Find where the given text appears and provide that cell's center as [X, Y] coordinate. 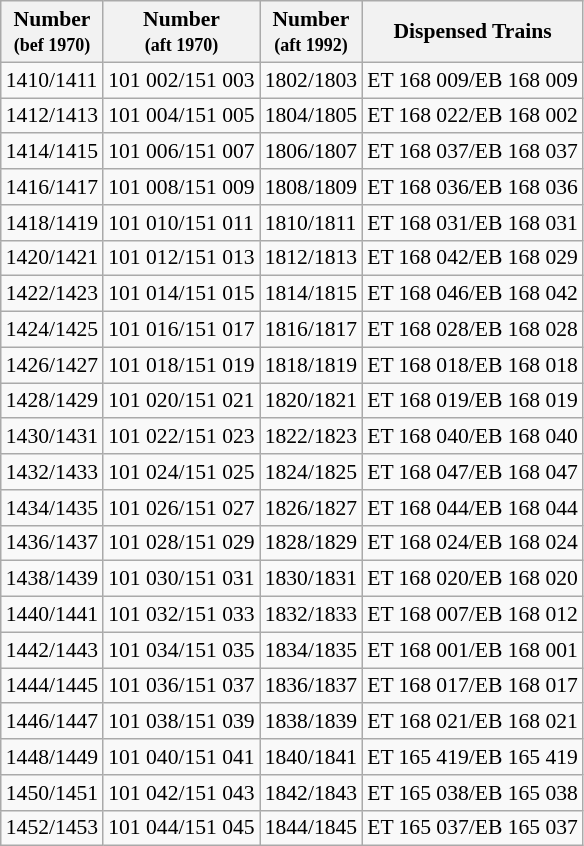
ET 168 044/EB 168 044 [472, 508]
101 014/151 015 [181, 294]
101 040/151 041 [181, 757]
1412/1413 [52, 116]
1430/1431 [52, 437]
1842/1843 [311, 793]
ET 168 022/EB 168 002 [472, 116]
1836/1837 [311, 686]
1418/1419 [52, 223]
101 018/151 019 [181, 365]
Number(bef 1970) [52, 32]
ET 168 019/EB 168 019 [472, 401]
Number(aft 1992) [311, 32]
1428/1429 [52, 401]
Number(aft 1970) [181, 32]
1410/1411 [52, 80]
1808/1809 [311, 187]
ET 165 419/EB 165 419 [472, 757]
1448/1449 [52, 757]
101 030/151 031 [181, 579]
1828/1829 [311, 543]
1810/1811 [311, 223]
1438/1439 [52, 579]
1414/1415 [52, 152]
1830/1831 [311, 579]
101 034/151 035 [181, 650]
1844/1845 [311, 828]
1820/1821 [311, 401]
1432/1433 [52, 472]
1816/1817 [311, 330]
101 028/151 029 [181, 543]
Dispensed Trains [472, 32]
ET 168 017/EB 168 017 [472, 686]
1450/1451 [52, 793]
101 042/151 043 [181, 793]
101 024/151 025 [181, 472]
1818/1819 [311, 365]
ET 165 037/EB 165 037 [472, 828]
101 038/151 039 [181, 722]
ET 168 020/EB 168 020 [472, 579]
101 020/151 021 [181, 401]
1426/1427 [52, 365]
ET 168 040/EB 168 040 [472, 437]
1822/1823 [311, 437]
1814/1815 [311, 294]
101 012/151 013 [181, 258]
1424/1425 [52, 330]
1834/1835 [311, 650]
1440/1441 [52, 615]
1826/1827 [311, 508]
1804/1805 [311, 116]
1416/1417 [52, 187]
1802/1803 [311, 80]
ET 168 028/EB 168 028 [472, 330]
1442/1443 [52, 650]
ET 168 037/EB 168 037 [472, 152]
ET 168 007/EB 168 012 [472, 615]
101 036/151 037 [181, 686]
101 006/151 007 [181, 152]
1812/1813 [311, 258]
ET 168 036/EB 168 036 [472, 187]
ET 168 047/EB 168 047 [472, 472]
101 002/151 003 [181, 80]
ET 168 009/EB 168 009 [472, 80]
1806/1807 [311, 152]
ET 168 046/EB 168 042 [472, 294]
101 026/151 027 [181, 508]
101 008/151 009 [181, 187]
1452/1453 [52, 828]
1422/1423 [52, 294]
101 032/151 033 [181, 615]
101 016/151 017 [181, 330]
1436/1437 [52, 543]
1838/1839 [311, 722]
101 004/151 005 [181, 116]
ET 165 038/EB 165 038 [472, 793]
1840/1841 [311, 757]
1824/1825 [311, 472]
101 010/151 011 [181, 223]
1444/1445 [52, 686]
ET 168 021/EB 168 021 [472, 722]
101 022/151 023 [181, 437]
101 044/151 045 [181, 828]
1420/1421 [52, 258]
1434/1435 [52, 508]
ET 168 024/EB 168 024 [472, 543]
1832/1833 [311, 615]
ET 168 042/EB 168 029 [472, 258]
1446/1447 [52, 722]
ET 168 001/EB 168 001 [472, 650]
ET 168 031/EB 168 031 [472, 223]
ET 168 018/EB 168 018 [472, 365]
